Determine the (x, y) coordinate at the center of the cell enclosing the given text.  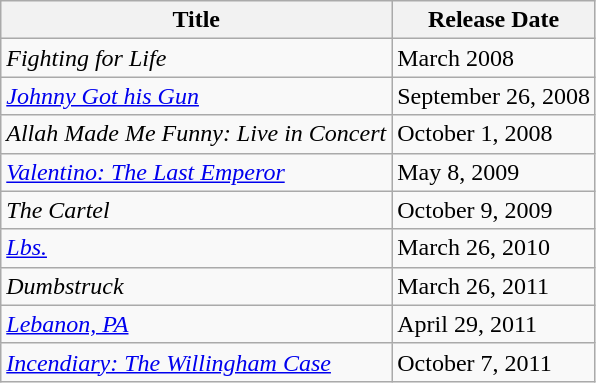
May 8, 2009 (494, 172)
Lebanon, PA (196, 324)
Incendiary: The Willingham Case (196, 362)
Lbs. (196, 248)
October 9, 2009 (494, 210)
March 26, 2011 (494, 286)
April 29, 2011 (494, 324)
Johnny Got his Gun (196, 96)
March 2008 (494, 58)
Title (196, 20)
Dumbstruck (196, 286)
September 26, 2008 (494, 96)
Release Date (494, 20)
March 26, 2010 (494, 248)
The Cartel (196, 210)
Fighting for Life (196, 58)
Allah Made Me Funny: Live in Concert (196, 134)
October 1, 2008 (494, 134)
October 7, 2011 (494, 362)
Valentino: The Last Emperor (196, 172)
